Provide the (x, y) coordinate of the cell's center where the given text is located.  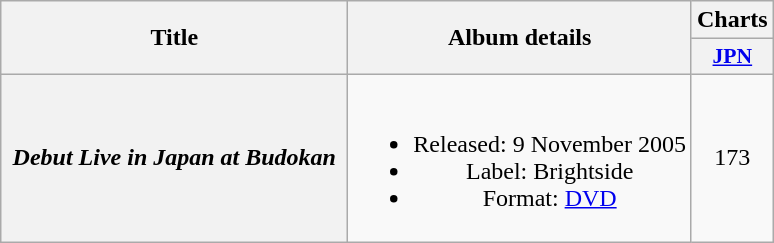
Album details (520, 38)
JPN (732, 57)
173 (732, 158)
Title (174, 38)
Debut Live in Japan at Budokan (174, 158)
Charts (732, 20)
Released: 9 November 2005Label: BrightsideFormat: DVD (520, 158)
